From the cell containing the given text, extract its center point as [X, Y] coordinate. 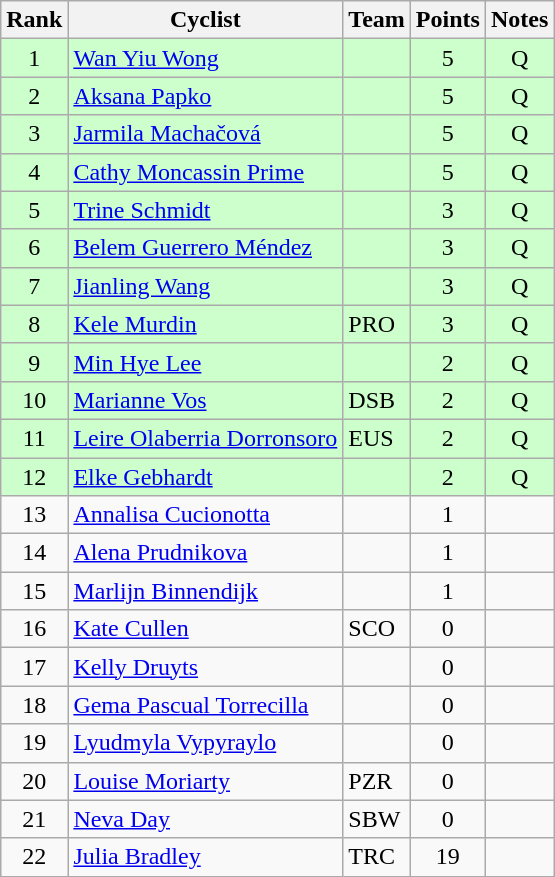
4 [34, 172]
Louise Moriarty [206, 781]
Points [448, 20]
14 [34, 553]
Lyudmyla Vypyraylo [206, 743]
Kate Cullen [206, 629]
7 [34, 286]
Gema Pascual Torrecilla [206, 705]
10 [34, 400]
6 [34, 248]
Cyclist [206, 20]
Jianling Wang [206, 286]
9 [34, 362]
Cathy Moncassin Prime [206, 172]
Trine Schmidt [206, 210]
Leire Olaberria Dorronsoro [206, 438]
Rank [34, 20]
SCO [377, 629]
TRC [377, 857]
EUS [377, 438]
Kelly Druyts [206, 667]
Neva Day [206, 819]
22 [34, 857]
Belem Guerrero Méndez [206, 248]
DSB [377, 400]
Aksana Papko [206, 96]
Annalisa Cucionotta [206, 515]
Marlijn Binnendijk [206, 591]
Kele Murdin [206, 324]
Min Hye Lee [206, 362]
20 [34, 781]
Marianne Vos [206, 400]
12 [34, 477]
8 [34, 324]
SBW [377, 819]
11 [34, 438]
13 [34, 515]
18 [34, 705]
16 [34, 629]
Wan Yiu Wong [206, 58]
Notes [519, 20]
Jarmila Machačová [206, 134]
Elke Gebhardt [206, 477]
Julia Bradley [206, 857]
17 [34, 667]
PRO [377, 324]
Alena Prudnikova [206, 553]
PZR [377, 781]
21 [34, 819]
15 [34, 591]
Team [377, 20]
